Identify which cell holds the provided text, then report its (X, Y) central coordinate. 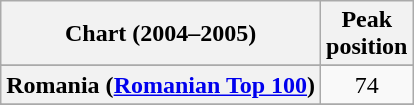
Peakposition (367, 34)
74 (367, 85)
Romania (Romanian Top 100) (161, 85)
Chart (2004–2005) (161, 34)
